Capture the cell that displays the provided text and extract its [X, Y] central coordinate. 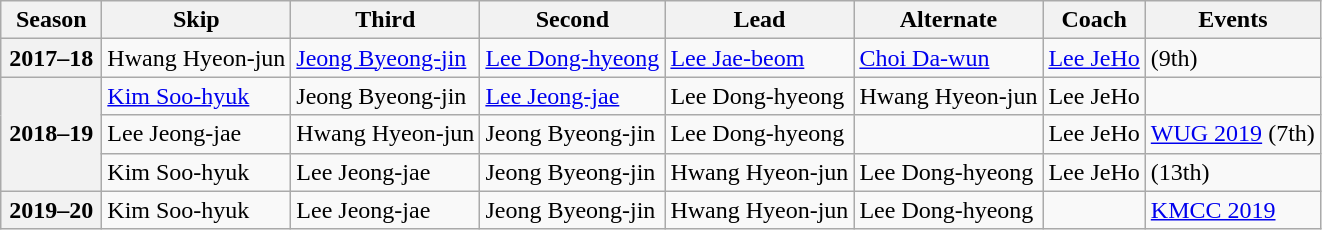
(9th) [1232, 58]
WUG 2019 (7th) [1232, 134]
Lead [760, 20]
Third [386, 20]
2019–20 [52, 210]
Choi Da-wun [948, 58]
Coach [1094, 20]
(13th) [1232, 172]
Lee Jae-beom [760, 58]
KMCC 2019 [1232, 210]
2017–18 [52, 58]
Second [572, 20]
Alternate [948, 20]
Events [1232, 20]
Skip [196, 20]
2018–19 [52, 134]
Season [52, 20]
